Output the (x, y) coordinate of the center of the cell containing the given text.  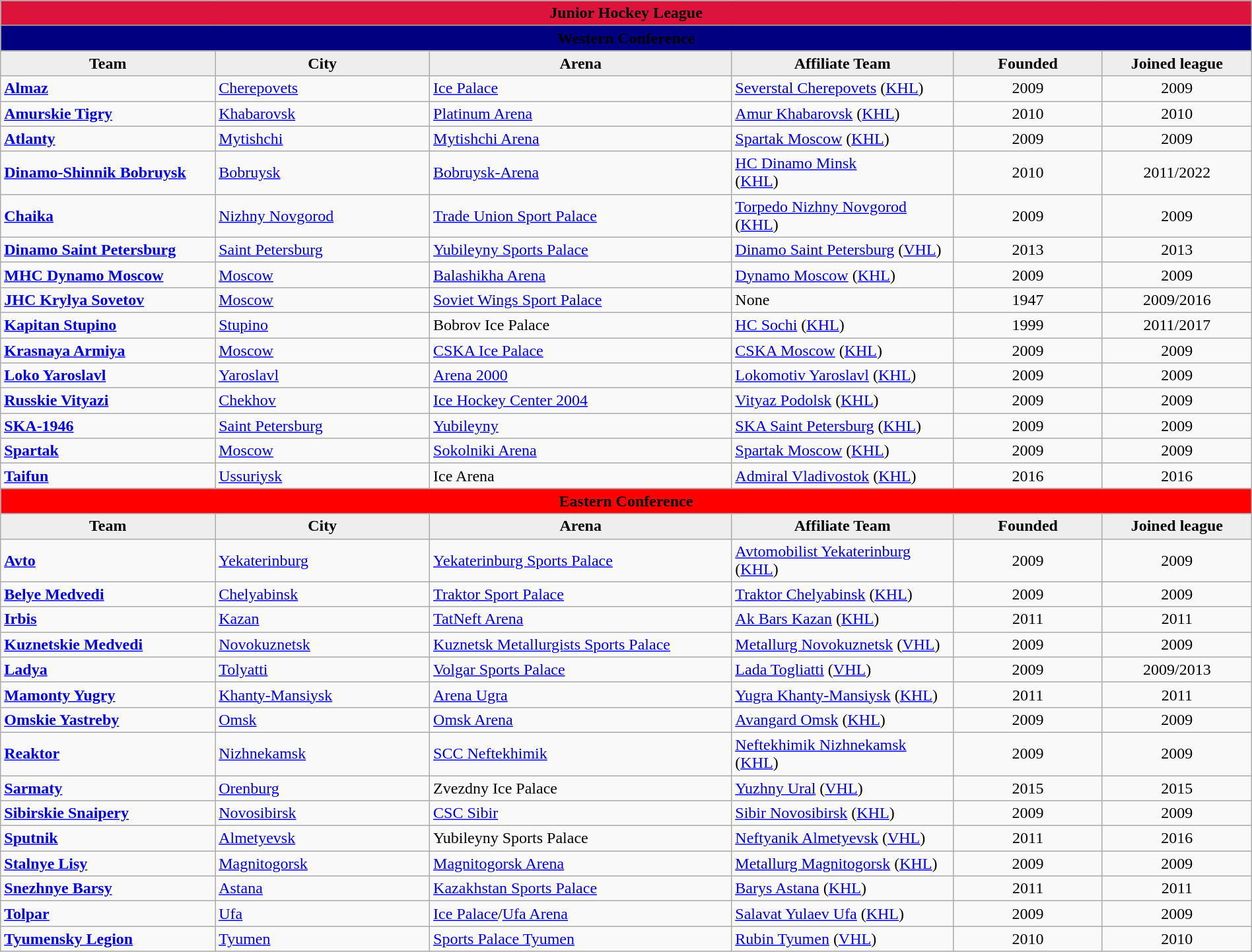
Sibir Novosibirsk (KHL) (843, 813)
Zvezdny Ice Palace (581, 788)
Kazan (322, 619)
Kapitan Stupino (108, 325)
Ufa (322, 914)
Yugra Khanty-Mansiysk (KHL) (843, 695)
Kuznetsk Metallurgists Sports Palace (581, 644)
Vityaz Podolsk (KHL) (843, 401)
Spartak (108, 451)
Tolpar (108, 914)
Western Conference (626, 38)
1947 (1028, 300)
Yubileyny (581, 426)
Tyumensky Legion (108, 939)
Ice Palace/Ufa Arena (581, 914)
Sarmaty (108, 788)
Yekaterinburg (322, 560)
Ice Hockey Center 2004 (581, 401)
Nizhny Novgorod (322, 215)
None (843, 300)
Dinamo Saint Petersburg (108, 250)
Tolyatti (322, 669)
Loko Yaroslavl (108, 376)
Traktor Chelyabinsk (KHL) (843, 594)
SKA Saint Petersburg (KHL) (843, 426)
2011/2022 (1177, 173)
Taifun (108, 476)
Belye Medvedi (108, 594)
Almaz (108, 88)
CSKA Ice Palace (581, 351)
Lada Togliatti (VHL) (843, 669)
Bobruysk-Arena (581, 173)
Mytishchi Arena (581, 139)
Novokuznetsk (322, 644)
Neftyanik Almetyevsk (VHL) (843, 838)
Neftekhimik Nizhnekamsk (KHL) (843, 754)
2009/2013 (1177, 669)
CSC Sibir (581, 813)
Mytishchi (322, 139)
Omskie Yastreby (108, 720)
TatNeft Arena (581, 619)
Barys Astana (KHL) (843, 889)
Novosibirsk (322, 813)
Khabarovsk (322, 114)
MHC Dynamo Moscow (108, 275)
Amur Khabarovsk (KHL) (843, 114)
Omsk Arena (581, 720)
Atlanty (108, 139)
Reaktor (108, 754)
Stalnye Lisy (108, 864)
Ice Palace (581, 88)
Yekaterinburg Sports Palace (581, 560)
Sokolniki Arena (581, 451)
Bobrov Ice Palace (581, 325)
Rubin Tyumen (VHL) (843, 939)
Kazakhstan Sports Palace (581, 889)
Almetyevsk (322, 838)
2009/2016 (1177, 300)
Tyumen (322, 939)
Metallurg Novokuznetsk (VHL) (843, 644)
Junior Hockey League (626, 13)
Astana (322, 889)
Cherepovets (322, 88)
Russkie Vityazi (108, 401)
Platinum Arena (581, 114)
HC Dinamo Minsk(KHL) (843, 173)
HC Sochi (KHL) (843, 325)
Krasnaya Armiya (108, 351)
Yaroslavl (322, 376)
Stupino (322, 325)
Mamonty Yugry (108, 695)
Irbis (108, 619)
Chaika (108, 215)
SKA-1946 (108, 426)
Trade Union Sport Palace (581, 215)
Sputnik (108, 838)
Avtomobilist Yekaterinburg (KHL) (843, 560)
Magnitogorsk Arena (581, 864)
Dynamo Moscow (KHL) (843, 275)
1999 (1028, 325)
Eastern Conference (626, 501)
Sports Palace Tyumen (581, 939)
Chekhov (322, 401)
Orenburg (322, 788)
Metallurg Magnitogorsk (KHL) (843, 864)
Traktor Sport Palace (581, 594)
Khanty-Mansiysk (322, 695)
Ak Bars Kazan (KHL) (843, 619)
SCC Neftekhimik (581, 754)
Arena 2000 (581, 376)
Balashikha Arena (581, 275)
Amurskie Tigry (108, 114)
CSKA Moscow (KHL) (843, 351)
2011/2017 (1177, 325)
Ice Arena (581, 476)
Volgar Sports Palace (581, 669)
Admiral Vladivostok (KHL) (843, 476)
Snezhnye Barsy (108, 889)
Sibirskie Snaipery (108, 813)
Yuzhny Ural (VHL) (843, 788)
Kuznetskie Medvedi (108, 644)
Severstal Cherepovets (KHL) (843, 88)
Magnitogorsk (322, 864)
Omsk (322, 720)
Lokomotiv Yaroslavl (KHL) (843, 376)
Dinamo-Shinnik Bobruysk (108, 173)
Salavat Yulaev Ufa (KHL) (843, 914)
JHC Krylya Sovetov (108, 300)
Avto (108, 560)
Bobruysk (322, 173)
Arena Ugra (581, 695)
Torpedo Nizhny Novgorod (KHL) (843, 215)
Dinamo Saint Petersburg (VHL) (843, 250)
Ladya (108, 669)
Chelyabinsk (322, 594)
Avangard Omsk (KHL) (843, 720)
Nizhnekamsk (322, 754)
Soviet Wings Sport Palace (581, 300)
Ussuriysk (322, 476)
